Provide the [X, Y] coordinate of the cell's center where the given text is located.  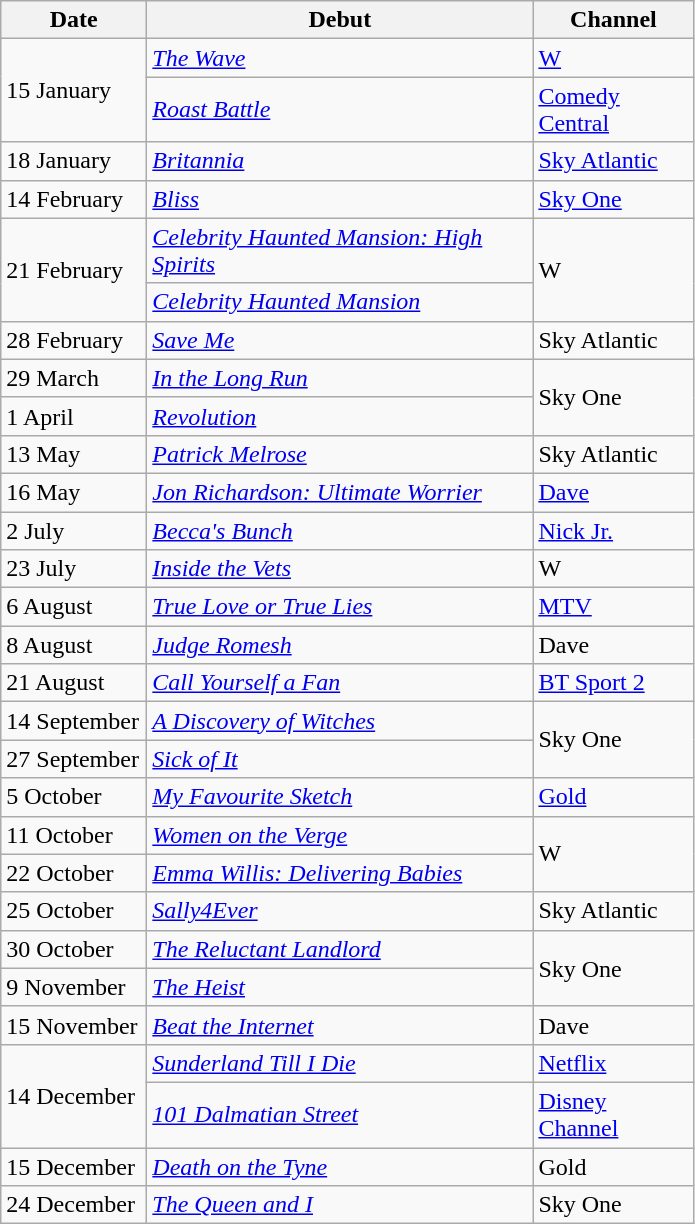
21 August [74, 683]
In the Long Run [340, 378]
28 February [74, 340]
Revolution [340, 416]
6 August [74, 607]
14 February [74, 199]
Patrick Melrose [340, 454]
Comedy Central [614, 110]
Disney Channel [614, 1114]
Roast Battle [340, 110]
Sally4Ever [340, 911]
5 October [74, 797]
Call Yourself a Fan [340, 683]
29 March [74, 378]
Women on the Verge [340, 835]
27 September [74, 759]
13 May [74, 454]
21 February [74, 270]
Debut [340, 20]
True Love or True Lies [340, 607]
23 July [74, 569]
Bliss [340, 199]
Beat the Internet [340, 1025]
30 October [74, 949]
Nick Jr. [614, 531]
2 July [74, 531]
8 August [74, 645]
22 October [74, 873]
15 November [74, 1025]
A Discovery of Witches [340, 721]
BT Sport 2 [614, 683]
9 November [74, 987]
25 October [74, 911]
Netflix [614, 1063]
15 January [74, 90]
Celebrity Haunted Mansion: High Spirits [340, 250]
Celebrity Haunted Mansion [340, 302]
15 December [74, 1167]
14 September [74, 721]
Emma Willis: Delivering Babies [340, 873]
Judge Romesh [340, 645]
Date [74, 20]
24 December [74, 1205]
The Heist [340, 987]
My Favourite Sketch [340, 797]
The Reluctant Landlord [340, 949]
Sunderland Till I Die [340, 1063]
The Wave [340, 58]
Sick of It [340, 759]
Britannia [340, 161]
18 January [74, 161]
Jon Richardson: Ultimate Worrier [340, 492]
Channel [614, 20]
11 October [74, 835]
101 Dalmatian Street [340, 1114]
The Queen and I [340, 1205]
Inside the Vets [340, 569]
16 May [74, 492]
Death on the Tyne [340, 1167]
MTV [614, 607]
14 December [74, 1096]
Becca's Bunch [340, 531]
1 April [74, 416]
Save Me [340, 340]
